Pinpoint the cell where the given text exists, returning its (x, y) midpoint coordinate. 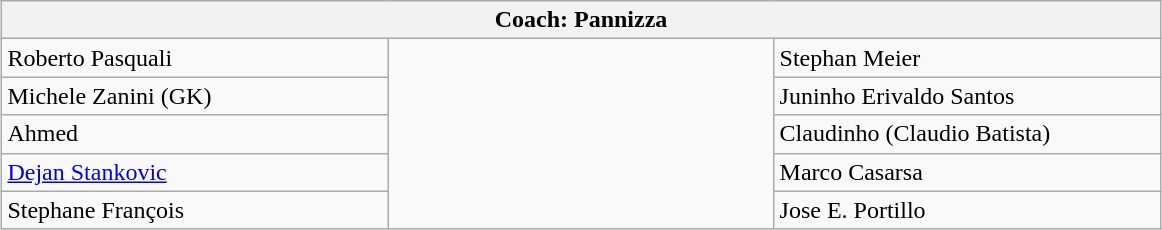
Ahmed (195, 134)
Stephane François (195, 210)
Juninho Erivaldo Santos (967, 96)
Stephan Meier (967, 58)
Claudinho (Claudio Batista) (967, 134)
Coach: Pannizza (581, 20)
Roberto Pasquali (195, 58)
Michele Zanini (GK) (195, 96)
Jose E. Portillo (967, 210)
Dejan Stankovic (195, 172)
Marco Casarsa (967, 172)
